Output the [x, y] coordinate of the center of the cell containing the given text.  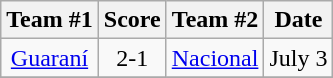
Score [132, 20]
Team #2 [215, 20]
Date [298, 20]
2-1 [132, 58]
Team #1 [50, 20]
July 3 [298, 58]
Guaraní [50, 58]
Nacional [215, 58]
